Search for the cell housing the specified text and yield its (x, y) center coordinate. 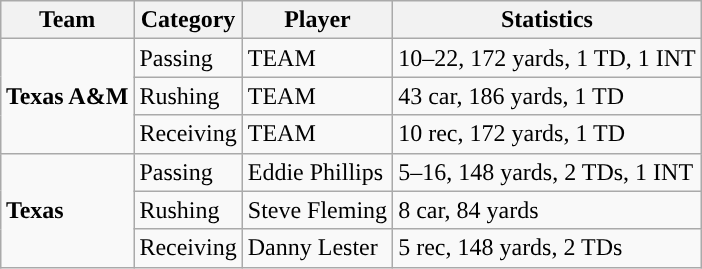
10 rec, 172 yards, 1 TD (548, 134)
Team (67, 20)
Texas (67, 210)
43 car, 186 yards, 1 TD (548, 96)
Statistics (548, 20)
10–22, 172 yards, 1 TD, 1 INT (548, 58)
5–16, 148 yards, 2 TDs, 1 INT (548, 172)
5 rec, 148 yards, 2 TDs (548, 248)
Category (188, 20)
Steve Fleming (317, 210)
Player (317, 20)
Eddie Phillips (317, 172)
Texas A&M (67, 96)
8 car, 84 yards (548, 210)
Danny Lester (317, 248)
